For the text-containing cell, return its midpoint in [x, y] coordinate format. 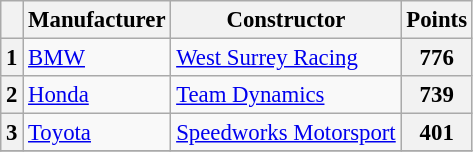
Constructor [286, 20]
Toyota [97, 133]
3 [12, 133]
BMW [97, 58]
Team Dynamics [286, 95]
Honda [97, 95]
401 [436, 133]
776 [436, 58]
Speedworks Motorsport [286, 133]
Points [436, 20]
1 [12, 58]
Manufacturer [97, 20]
West Surrey Racing [286, 58]
739 [436, 95]
2 [12, 95]
